For the text-containing cell, return its midpoint in (X, Y) coordinate format. 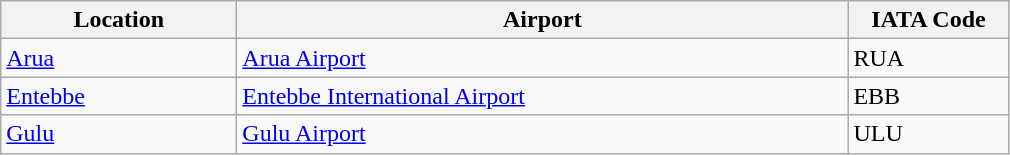
Arua (119, 58)
Entebbe International Airport (542, 96)
Entebbe (119, 96)
EBB (928, 96)
RUA (928, 58)
Airport (542, 20)
Gulu (119, 134)
Gulu Airport (542, 134)
Location (119, 20)
Arua Airport (542, 58)
IATA Code (928, 20)
ULU (928, 134)
